Find where the given text appears and provide that cell's center as [x, y] coordinate. 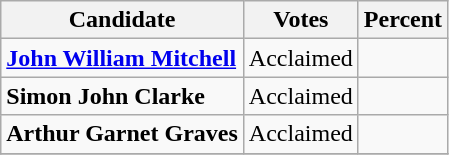
Percent [402, 20]
Arthur Garnet Graves [122, 134]
John William Mitchell [122, 58]
Votes [300, 20]
Simon John Clarke [122, 96]
Candidate [122, 20]
